Search for the cell housing the specified text and yield its (x, y) center coordinate. 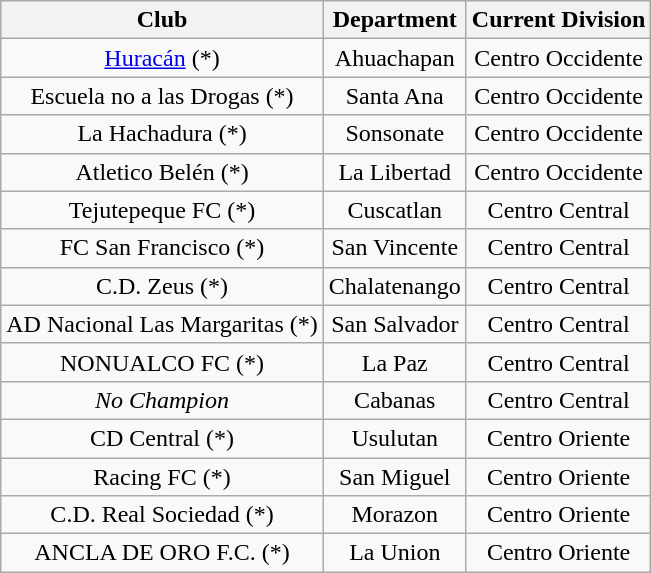
San Salvador (394, 324)
Tejutepeque FC (*) (162, 210)
Department (394, 20)
AD Nacional Las Margaritas (*) (162, 324)
Chalatenango (394, 286)
Usulutan (394, 438)
Huracán (*) (162, 58)
La Union (394, 553)
Club (162, 20)
Current Division (558, 20)
Racing FC (*) (162, 477)
Cuscatlan (394, 210)
NONUALCO FC (*) (162, 362)
La Libertad (394, 172)
No Champion (162, 400)
San Miguel (394, 477)
FC San Francisco (*) (162, 248)
ANCLA DE ORO F.C. (*) (162, 553)
La Paz (394, 362)
La Hachadura (*) (162, 134)
Sonsonate (394, 134)
C.D. Zeus (*) (162, 286)
Santa Ana (394, 96)
CD Central (*) (162, 438)
Ahuachapan (394, 58)
Cabanas (394, 400)
C.D. Real Sociedad (*) (162, 515)
San Vincente (394, 248)
Atletico Belén (*) (162, 172)
Escuela no a las Drogas (*) (162, 96)
Morazon (394, 515)
